Identify which cell holds the provided text, then report its (x, y) central coordinate. 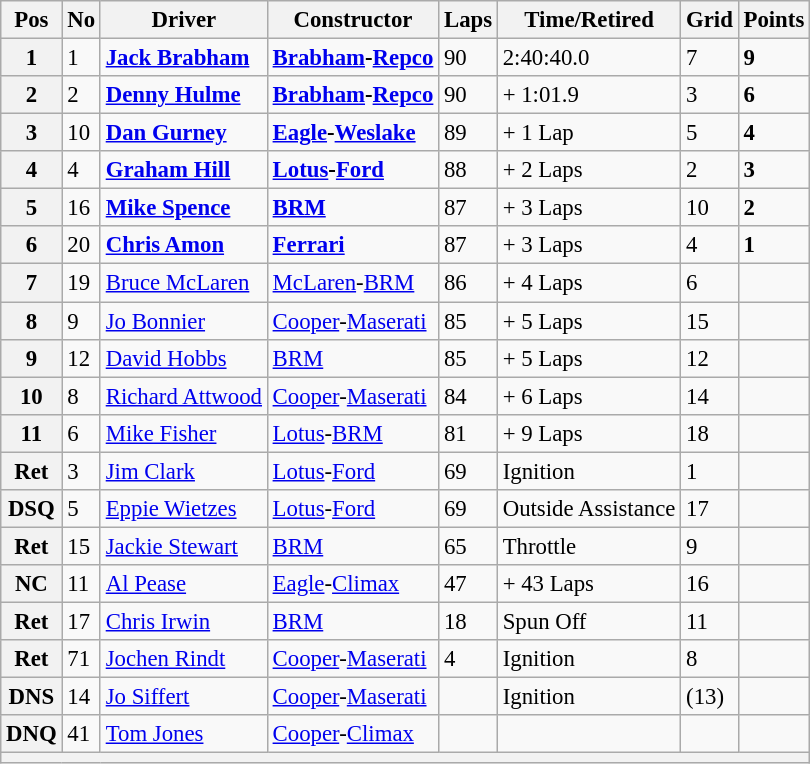
Outside Assistance (588, 509)
84 (468, 396)
Time/Retired (588, 20)
Mike Fisher (184, 433)
86 (468, 283)
19 (81, 283)
Eagle-Weslake (352, 133)
81 (468, 433)
Chris Amon (184, 245)
+ 4 Laps (588, 283)
David Hobbs (184, 358)
Laps (468, 20)
Bruce McLaren (184, 283)
Jo Bonnier (184, 321)
Jack Brabham (184, 58)
88 (468, 170)
Eppie Wietzes (184, 509)
Mike Spence (184, 208)
71 (81, 659)
41 (81, 734)
+ 1:01.9 (588, 95)
+ 9 Laps (588, 433)
Lotus-BRM (352, 433)
Richard Attwood (184, 396)
2:40:40.0 (588, 58)
20 (81, 245)
Ferrari (352, 245)
(13) (710, 697)
DSQ (32, 509)
Graham Hill (184, 170)
+ 1 Lap (588, 133)
89 (468, 133)
Jo Siffert (184, 697)
NC (32, 584)
Spun Off (588, 621)
Tom Jones (184, 734)
DNS (32, 697)
Cooper-Climax (352, 734)
DNQ (32, 734)
Driver (184, 20)
Eagle-Climax (352, 584)
Al Pease (184, 584)
+ 43 Laps (588, 584)
Denny Hulme (184, 95)
65 (468, 546)
+ 2 Laps (588, 170)
Pos (32, 20)
Jackie Stewart (184, 546)
47 (468, 584)
Throttle (588, 546)
Jim Clark (184, 471)
+ 6 Laps (588, 396)
Dan Gurney (184, 133)
Constructor (352, 20)
Jochen Rindt (184, 659)
McLaren-BRM (352, 283)
Points (774, 20)
No (81, 20)
Grid (710, 20)
Chris Irwin (184, 621)
